Return (x, y) of the center of cell containing provided text 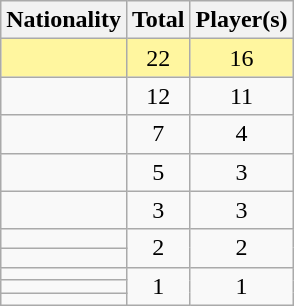
11 (242, 96)
Player(s) (242, 20)
12 (158, 96)
4 (242, 134)
Nationality (64, 20)
16 (242, 58)
7 (158, 134)
5 (158, 172)
Total (158, 20)
22 (158, 58)
